Return the [x, y] coordinate for the center point of the cell that contains the specified text.  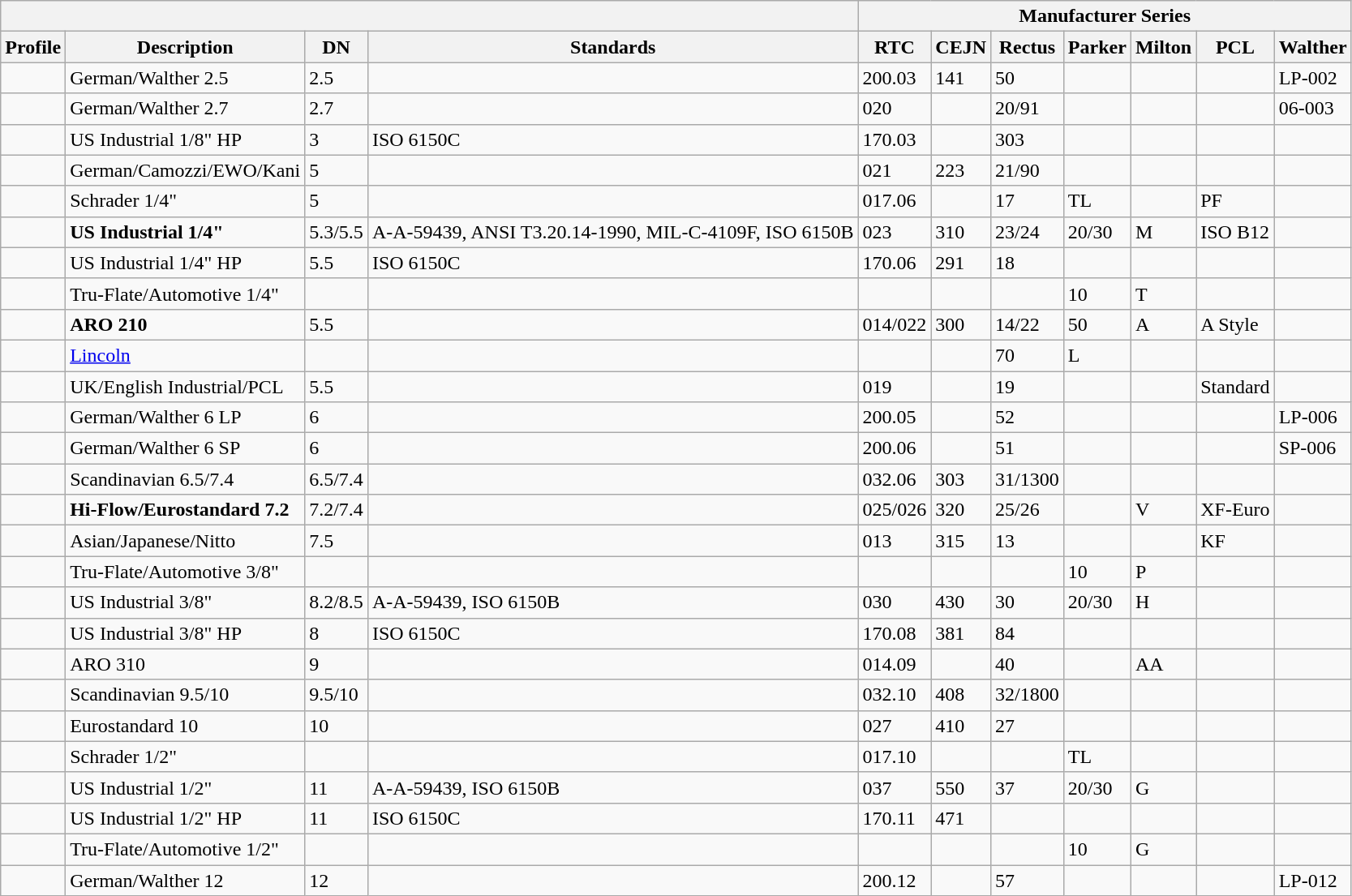
German/Walther 6 SP [185, 448]
037 [895, 787]
23/24 [1028, 232]
LP-002 [1312, 78]
030 [895, 602]
Eurostandard 10 [185, 726]
471 [961, 818]
014/022 [895, 324]
019 [895, 387]
8.2/8.5 [337, 602]
223 [961, 170]
A Style [1235, 324]
51 [1028, 448]
Scandinavian 9.5/10 [185, 695]
18 [1028, 263]
2.7 [337, 109]
032.10 [895, 695]
LP-012 [1312, 880]
8 [337, 633]
9.5/10 [337, 695]
027 [895, 726]
40 [1028, 664]
30 [1028, 602]
H [1163, 602]
Standard [1235, 387]
Hi-Flow/Eurostandard 7.2 [185, 510]
3 [337, 139]
25/26 [1028, 510]
6.5/7.4 [337, 479]
M [1163, 232]
Lincoln [185, 355]
020 [895, 109]
200.03 [895, 78]
PF [1235, 201]
014.09 [895, 664]
German/Walther 6 LP [185, 418]
Description [185, 47]
Tru-Flate/Automotive 3/8" [185, 572]
170.08 [895, 633]
141 [961, 78]
017.10 [895, 757]
430 [961, 602]
9 [337, 664]
Tru-Flate/Automotive 1/2" [185, 849]
PCL [1235, 47]
31/1300 [1028, 479]
US Industrial 3/8" [185, 602]
US Industrial 1/2" [185, 787]
27 [1028, 726]
DN [337, 47]
Standards [613, 47]
017.06 [895, 201]
Tru-Flate/Automotive 1/4" [185, 294]
LP-006 [1312, 418]
5.3/5.5 [337, 232]
V [1163, 510]
Milton [1163, 47]
021 [895, 170]
06-003 [1312, 109]
37 [1028, 787]
21/90 [1028, 170]
023 [895, 232]
410 [961, 726]
German/Camozzi/EWO/Kani [185, 170]
170.06 [895, 263]
200.06 [895, 448]
Parker [1097, 47]
7.5 [337, 541]
310 [961, 232]
Schrader 1/2" [185, 757]
70 [1028, 355]
German/Walther 2.5 [185, 78]
Scandinavian 6.5/7.4 [185, 479]
315 [961, 541]
US Industrial 3/8" HP [185, 633]
XF-Euro [1235, 510]
Rectus [1028, 47]
381 [961, 633]
AA [1163, 664]
Profile [33, 47]
P [1163, 572]
CEJN [961, 47]
A-A-59439, ANSI T3.20.14-1990, MIL-C-4109F, ISO 6150B [613, 232]
291 [961, 263]
320 [961, 510]
57 [1028, 880]
200.12 [895, 880]
Schrader 1/4" [185, 201]
US Industrial 1/4" HP [185, 263]
RTC [895, 47]
84 [1028, 633]
German/Walther 12 [185, 880]
032.06 [895, 479]
32/1800 [1028, 695]
19 [1028, 387]
SP-006 [1312, 448]
ARO 210 [185, 324]
US Industrial 1/2" HP [185, 818]
KF [1235, 541]
UK/English Industrial/PCL [185, 387]
170.03 [895, 139]
ISO B12 [1235, 232]
170.11 [895, 818]
Walther [1312, 47]
408 [961, 695]
025/026 [895, 510]
US Industrial 1/8" HP [185, 139]
20/91 [1028, 109]
US Industrial 1/4" [185, 232]
7.2/7.4 [337, 510]
14/22 [1028, 324]
200.05 [895, 418]
A [1163, 324]
17 [1028, 201]
Asian/Japanese/Nitto [185, 541]
13 [1028, 541]
12 [337, 880]
300 [961, 324]
013 [895, 541]
550 [961, 787]
L [1097, 355]
German/Walther 2.7 [185, 109]
2.5 [337, 78]
52 [1028, 418]
Manufacturer Series [1105, 16]
T [1163, 294]
ARO 310 [185, 664]
